Detect which cell encompasses the target text, then output its [x, y] center coordinate. 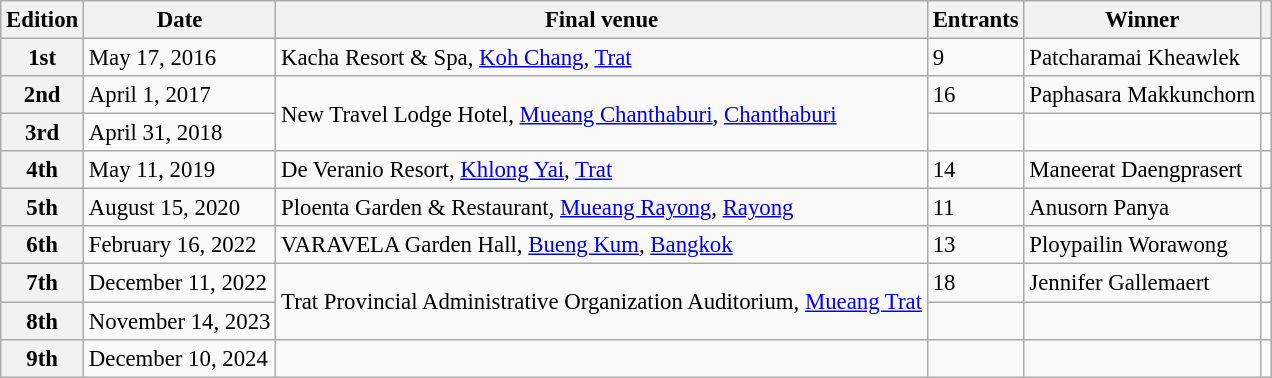
Ploypailin Worawong [1142, 245]
August 15, 2020 [180, 208]
14 [976, 170]
6th [42, 245]
Winner [1142, 20]
Edition [42, 20]
November 14, 2023 [180, 321]
New Travel Lodge Hotel, Mueang Chanthaburi, Chanthaburi [602, 114]
Anusorn Panya [1142, 208]
5th [42, 208]
7th [42, 283]
9 [976, 58]
December 11, 2022 [180, 283]
Jennifer Gallemaert [1142, 283]
April 31, 2018 [180, 133]
4th [42, 170]
11 [976, 208]
Maneerat Daengprasert [1142, 170]
May 11, 2019 [180, 170]
Entrants [976, 20]
De Veranio Resort, Khlong Yai, Trat [602, 170]
13 [976, 245]
Trat Provincial Administrative Organization Auditorium, Mueang Trat [602, 302]
Final venue [602, 20]
16 [976, 95]
February 16, 2022 [180, 245]
Ploenta Garden & Restaurant, Mueang Rayong, Rayong [602, 208]
Paphasara Makkunchorn [1142, 95]
9th [42, 358]
2nd [42, 95]
December 10, 2024 [180, 358]
8th [42, 321]
3rd [42, 133]
April 1, 2017 [180, 95]
Kacha Resort & Spa, Koh Chang, Trat [602, 58]
1st [42, 58]
Date [180, 20]
Patcharamai Kheawlek [1142, 58]
May 17, 2016 [180, 58]
VARAVELA Garden Hall, Bueng Kum, Bangkok [602, 245]
18 [976, 283]
